Capture the cell that displays the provided text and extract its (x, y) central coordinate. 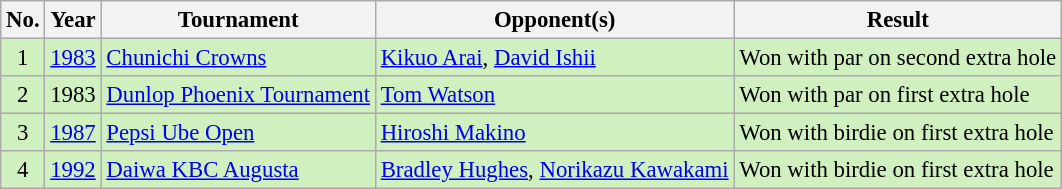
Result (898, 20)
1987 (73, 133)
No. (23, 20)
Tom Watson (554, 95)
Won with par on first extra hole (898, 95)
Dunlop Phoenix Tournament (238, 95)
Daiwa KBC Augusta (238, 170)
4 (23, 170)
1 (23, 58)
1992 (73, 170)
Hiroshi Makino (554, 133)
2 (23, 95)
Bradley Hughes, Norikazu Kawakami (554, 170)
Opponent(s) (554, 20)
Kikuo Arai, David Ishii (554, 58)
Pepsi Ube Open (238, 133)
Tournament (238, 20)
Won with par on second extra hole (898, 58)
Year (73, 20)
Chunichi Crowns (238, 58)
3 (23, 133)
